Pinpoint the cell where the given text exists, returning its [X, Y] midpoint coordinate. 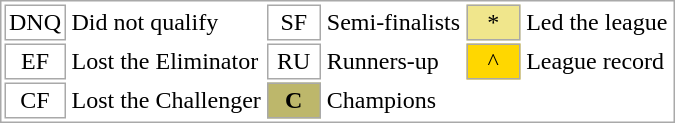
^ [493, 62]
Runners-up [394, 62]
League record [596, 62]
RU [294, 62]
C [294, 100]
CF [34, 100]
* [493, 22]
Lost the Eliminator [166, 62]
EF [34, 62]
Semi-finalists [394, 22]
DNQ [34, 22]
Champions [394, 100]
Led the league [596, 22]
Lost the Challenger [166, 100]
SF [294, 22]
Did not qualify [166, 22]
